Output the [X, Y] coordinate of the center of the cell containing the given text.  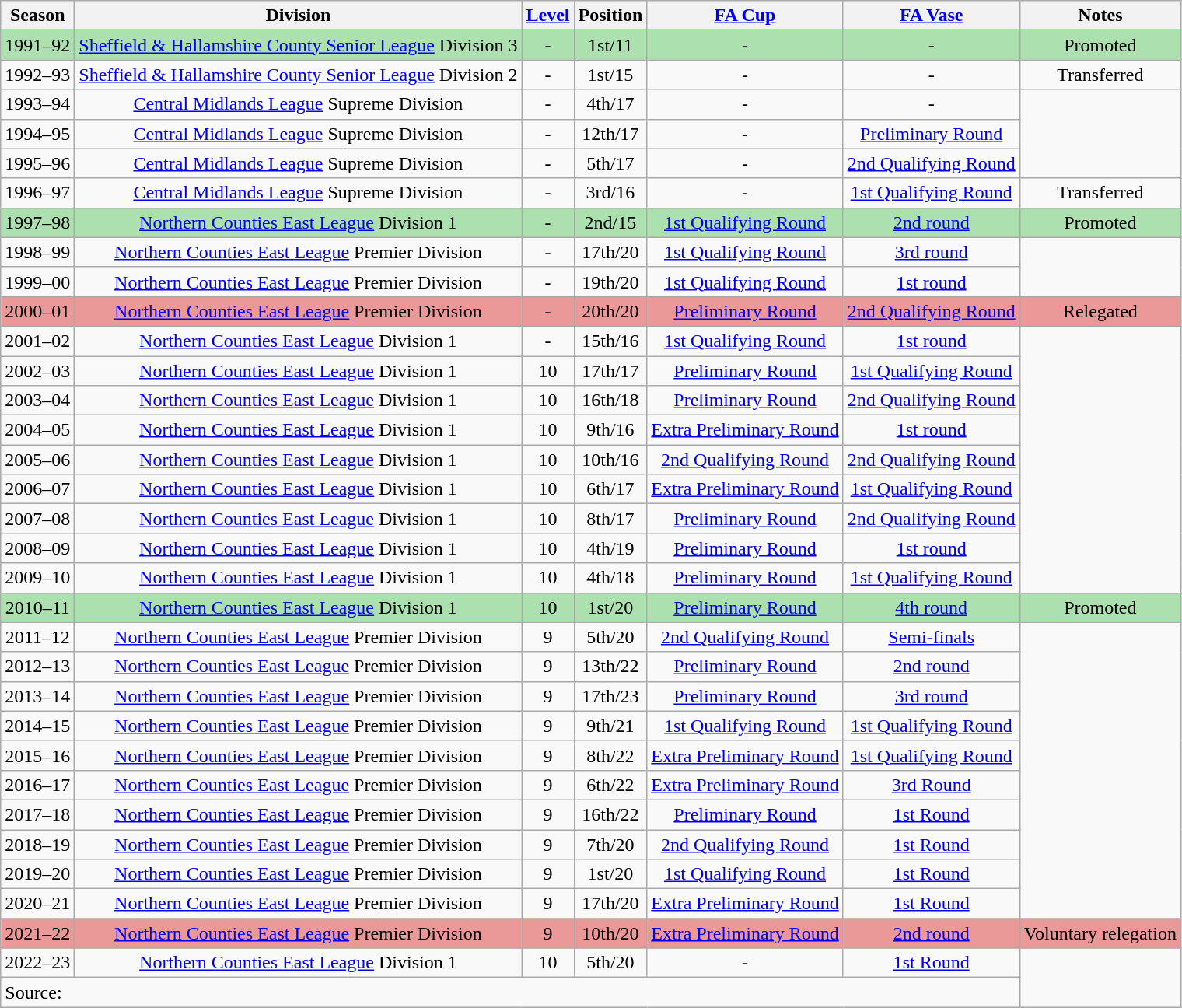
4th/18 [610, 578]
FA Vase [932, 16]
2006–07 [37, 489]
17th/17 [610, 371]
2017–18 [37, 814]
1991–92 [37, 45]
Notes [1100, 16]
2005–06 [37, 460]
FA Cup [745, 16]
2021–22 [37, 933]
2019–20 [37, 874]
1995–96 [37, 163]
1st/15 [610, 75]
Position [610, 16]
4th/19 [610, 548]
1999–00 [37, 282]
2008–09 [37, 548]
2003–04 [37, 401]
Voluntary relegation [1100, 933]
4th round [932, 607]
2001–02 [37, 341]
1992–93 [37, 75]
2016–17 [37, 785]
Source: [510, 992]
1993–94 [37, 104]
12th/17 [610, 134]
2022–23 [37, 963]
16th/22 [610, 814]
8th/22 [610, 755]
2004–05 [37, 430]
Level [547, 16]
16th/18 [610, 401]
2007–08 [37, 519]
Sheffield & Hallamshire County Senior League Division 3 [299, 45]
3rd/16 [610, 193]
2020–21 [37, 904]
Semi-finals [932, 637]
15th/16 [610, 341]
6th/17 [610, 489]
Sheffield & Hallamshire County Senior League Division 2 [299, 75]
2000–01 [37, 311]
1997–98 [37, 222]
2015–16 [37, 755]
Relegated [1100, 311]
19th/20 [610, 282]
17th/23 [610, 696]
1996–97 [37, 193]
2010–11 [37, 607]
2014–15 [37, 726]
2nd/15 [610, 222]
10th/16 [610, 460]
2018–19 [37, 844]
9th/16 [610, 430]
1994–95 [37, 134]
4th/17 [610, 104]
9th/21 [610, 726]
20th/20 [610, 311]
2013–14 [37, 696]
3rd Round [932, 785]
2009–10 [37, 578]
8th/17 [610, 519]
5th/17 [610, 163]
2012–13 [37, 667]
7th/20 [610, 844]
10th/20 [610, 933]
Division [299, 16]
2011–12 [37, 637]
1st/11 [610, 45]
6th/22 [610, 785]
13th/22 [610, 667]
Season [37, 16]
1998–99 [37, 252]
2002–03 [37, 371]
